Detect which cell encompasses the target text, then output its [x, y] center coordinate. 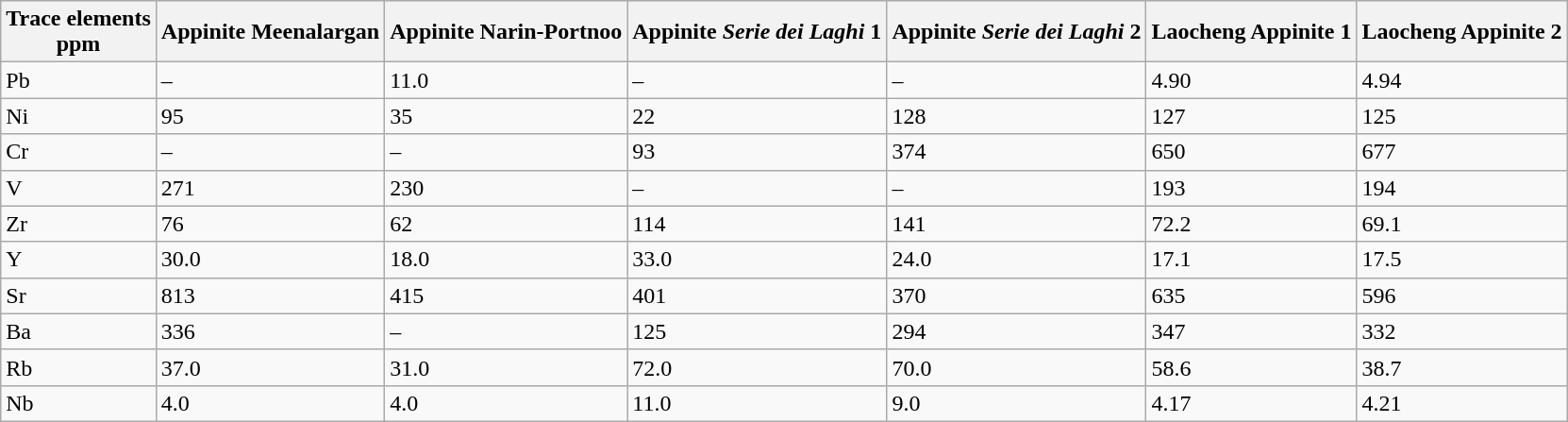
18.0 [506, 260]
4.94 [1462, 80]
370 [1017, 295]
374 [1017, 152]
4.21 [1462, 403]
93 [757, 152]
Laocheng Appinite 2 [1462, 32]
37.0 [270, 367]
271 [270, 188]
401 [757, 295]
Ni [79, 116]
76 [270, 224]
127 [1251, 116]
347 [1251, 331]
24.0 [1017, 260]
650 [1251, 152]
Zr [79, 224]
4.90 [1251, 80]
4.17 [1251, 403]
128 [1017, 116]
31.0 [506, 367]
58.6 [1251, 367]
Appinite Narin-Portnoo [506, 32]
17.1 [1251, 260]
72.2 [1251, 224]
114 [757, 224]
332 [1462, 331]
Appinite Serie dei Laghi 2 [1017, 32]
62 [506, 224]
Laocheng Appinite 1 [1251, 32]
193 [1251, 188]
30.0 [270, 260]
17.5 [1462, 260]
9.0 [1017, 403]
415 [506, 295]
635 [1251, 295]
194 [1462, 188]
33.0 [757, 260]
677 [1462, 152]
336 [270, 331]
V [79, 188]
35 [506, 116]
596 [1462, 295]
294 [1017, 331]
95 [270, 116]
Appinite Meenalargan [270, 32]
38.7 [1462, 367]
Sr [79, 295]
Cr [79, 152]
Y [79, 260]
Ba [79, 331]
Appinite Serie dei Laghi 1 [757, 32]
Trace elementsppm [79, 32]
Rb [79, 367]
Pb [79, 80]
22 [757, 116]
70.0 [1017, 367]
69.1 [1462, 224]
72.0 [757, 367]
230 [506, 188]
141 [1017, 224]
813 [270, 295]
Nb [79, 403]
